Detect which cell encompasses the target text, then output its [X, Y] center coordinate. 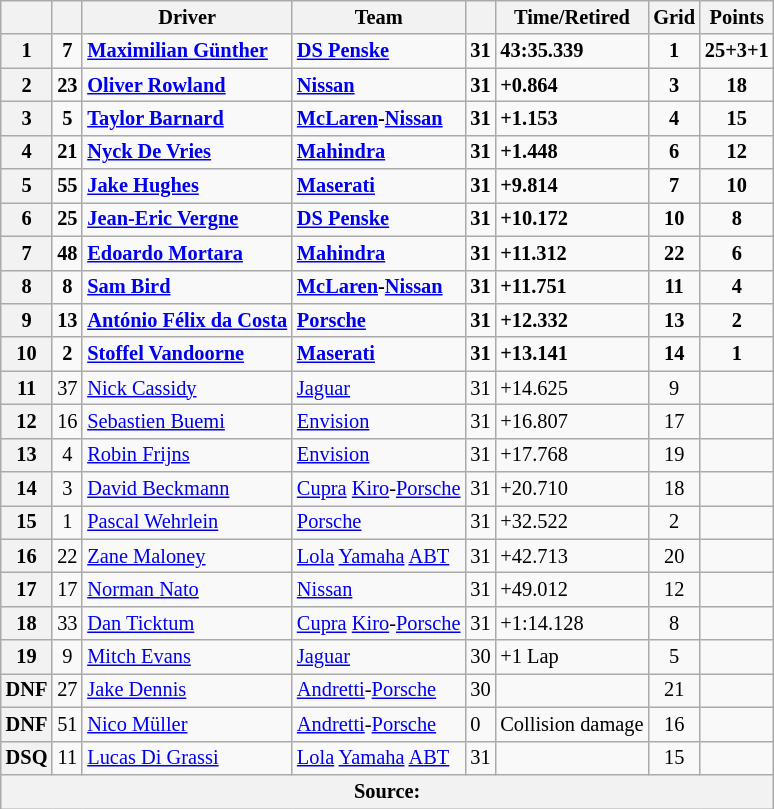
Driver [187, 17]
Sam Bird [187, 287]
David Beckmann [187, 489]
+0.864 [572, 85]
Dan Ticktum [187, 623]
25 [67, 219]
+14.625 [572, 388]
23 [67, 85]
Grid [674, 17]
+1.153 [572, 118]
+11.751 [572, 287]
+10.172 [572, 219]
+32.522 [572, 522]
+1 Lap [572, 657]
Edoardo Mortara [187, 253]
Jake Hughes [187, 186]
Robin Frijns [187, 455]
Jake Dennis [187, 690]
+13.141 [572, 354]
25+3+1 [737, 51]
+11.312 [572, 253]
+12.332 [572, 320]
Oliver Rowland [187, 85]
55 [67, 186]
Nick Cassidy [187, 388]
Collision damage [572, 724]
20 [674, 556]
Taylor Barnard [187, 118]
António Félix da Costa [187, 320]
Nyck De Vries [187, 152]
Time/Retired [572, 17]
Nico Müller [187, 724]
43:35.339 [572, 51]
Zane Maloney [187, 556]
0 [480, 724]
33 [67, 623]
Norman Nato [187, 589]
Sebastien Buemi [187, 421]
27 [67, 690]
+42.713 [572, 556]
+17.768 [572, 455]
+20.710 [572, 489]
Source: [388, 791]
Mitch Evans [187, 657]
Points [737, 17]
Jean-Eric Vergne [187, 219]
Lucas Di Grassi [187, 758]
+16.807 [572, 421]
+1:14.128 [572, 623]
Pascal Wehrlein [187, 522]
51 [67, 724]
48 [67, 253]
+9.814 [572, 186]
37 [67, 388]
Maximilian Günther [187, 51]
+49.012 [572, 589]
Stoffel Vandoorne [187, 354]
+1.448 [572, 152]
DSQ [27, 758]
Team [378, 17]
